Extract the [x, y] coordinate from the center of the cell holding the provided text.  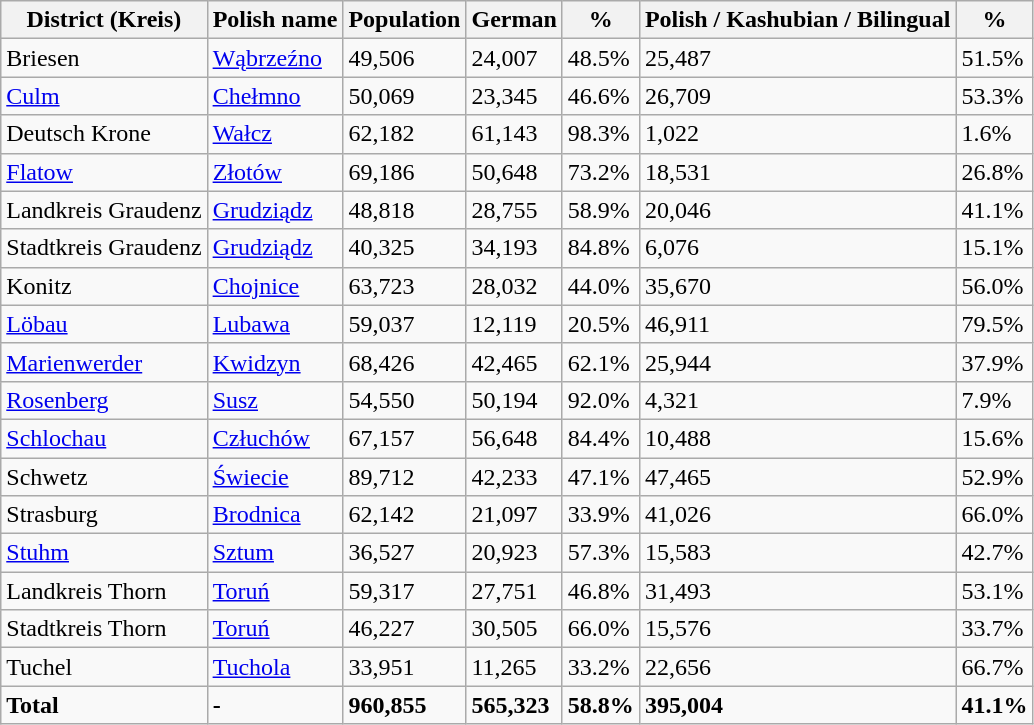
79.5% [994, 324]
61,143 [514, 134]
84.8% [600, 248]
35,670 [798, 286]
67,157 [404, 438]
Tuchola [275, 667]
48.5% [600, 58]
4,321 [798, 400]
27,751 [514, 591]
37.9% [994, 362]
Kwidzyn [275, 362]
34,193 [514, 248]
1.6% [994, 134]
89,712 [404, 477]
Wąbrzeźno [275, 58]
20.5% [600, 324]
21,097 [514, 515]
395,004 [798, 705]
30,505 [514, 629]
Susz [275, 400]
11,265 [514, 667]
Stuhm [104, 553]
50,069 [404, 96]
42.7% [994, 553]
52.9% [994, 477]
Chojnice [275, 286]
50,194 [514, 400]
Sztum [275, 553]
58.8% [600, 705]
46.8% [600, 591]
84.4% [600, 438]
23,345 [514, 96]
44.0% [600, 286]
Polish name [275, 20]
Landkreis Thorn [104, 591]
62,142 [404, 515]
54,550 [404, 400]
Total [104, 705]
51.5% [994, 58]
18,531 [798, 172]
46.6% [600, 96]
Polish / Kashubian / Bilingual [798, 20]
Stadtkreis Graudenz [104, 248]
46,227 [404, 629]
46,911 [798, 324]
20,923 [514, 553]
15.6% [994, 438]
41,026 [798, 515]
56,648 [514, 438]
42,233 [514, 477]
47,465 [798, 477]
Schlochau [104, 438]
Brodnica [275, 515]
47.1% [600, 477]
12,119 [514, 324]
Schwetz [104, 477]
63,723 [404, 286]
Świecie [275, 477]
33.9% [600, 515]
Landkreis Graudenz [104, 210]
49,506 [404, 58]
Złotów [275, 172]
565,323 [514, 705]
59,037 [404, 324]
District (Kreis) [104, 20]
10,488 [798, 438]
53.1% [994, 591]
25,487 [798, 58]
33.7% [994, 629]
Strasburg [104, 515]
20,046 [798, 210]
56.0% [994, 286]
15.1% [994, 248]
Chełmno [275, 96]
31,493 [798, 591]
Culm [104, 96]
Wałcz [275, 134]
960,855 [404, 705]
Marienwerder [104, 362]
36,527 [404, 553]
50,648 [514, 172]
66.7% [994, 667]
28,032 [514, 286]
42,465 [514, 362]
58.9% [600, 210]
Lubawa [275, 324]
7.9% [994, 400]
Człuchów [275, 438]
59,317 [404, 591]
73.2% [600, 172]
Rosenberg [104, 400]
98.3% [600, 134]
69,186 [404, 172]
15,583 [798, 553]
40,325 [404, 248]
Stadtkreis Thorn [104, 629]
48,818 [404, 210]
1,022 [798, 134]
15,576 [798, 629]
Deutsch Krone [104, 134]
Briesen [104, 58]
92.0% [600, 400]
53.3% [994, 96]
Konitz [104, 286]
26.8% [994, 172]
28,755 [514, 210]
33.2% [600, 667]
6,076 [798, 248]
62.1% [600, 362]
Löbau [104, 324]
62,182 [404, 134]
- [275, 705]
57.3% [600, 553]
German [514, 20]
68,426 [404, 362]
22,656 [798, 667]
26,709 [798, 96]
33,951 [404, 667]
25,944 [798, 362]
24,007 [514, 58]
Population [404, 20]
Tuchel [104, 667]
Flatow [104, 172]
